Pinpoint the cell where the given text exists, returning its [x, y] midpoint coordinate. 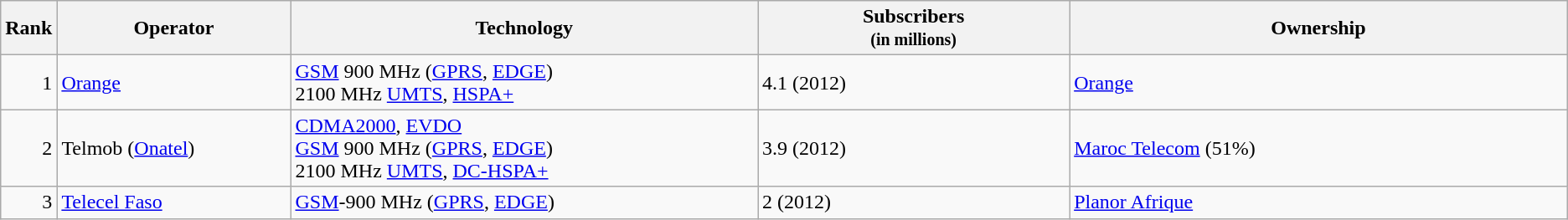
Ownership [1318, 28]
CDMA2000, EVDO GSM 900 MHz (GPRS, EDGE) 2100 MHz UMTS, DC-HSPA+ [524, 148]
Planor Afrique [1318, 202]
1 [28, 82]
3 [28, 202]
Maroc Telecom (51%) [1318, 148]
GSM 900 MHz (GPRS, EDGE)2100 MHz UMTS, HSPA+ [524, 82]
Technology [524, 28]
Rank [28, 28]
Operator [174, 28]
Telecel Faso [174, 202]
GSM-900 MHz (GPRS, EDGE) [524, 202]
3.9 (2012) [914, 148]
2 (2012) [914, 202]
2 [28, 148]
4.1 (2012) [914, 82]
Telmob (Onatel) [174, 148]
Subscribers(in millions) [914, 28]
